Scan for the cell matching the given text and deliver its (X, Y) coordinate at center. 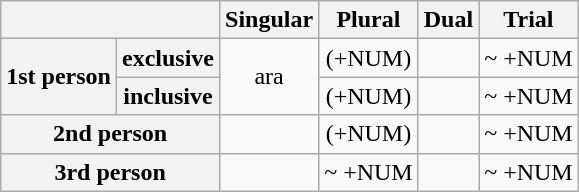
Singular (270, 20)
Plural (369, 20)
Dual (448, 20)
ara (270, 77)
1st person (59, 77)
inclusive (168, 96)
exclusive (168, 58)
Trial (529, 20)
3rd person (110, 172)
2nd person (110, 134)
